Determine the (x, y) coordinate at the center of the cell enclosing the given text.  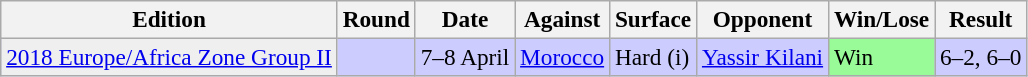
Result (981, 19)
Morocco (562, 57)
Edition (170, 19)
Opponent (763, 19)
6–2, 6–0 (981, 57)
Win (881, 57)
Against (562, 19)
Surface (654, 19)
7–8 April (464, 57)
2018 Europe/Africa Zone Group II (170, 57)
Date (464, 19)
Yassir Kilani (763, 57)
Hard (i) (654, 57)
Win/Lose (881, 19)
Round (376, 19)
